Locate the cell with the specified text and output its [X, Y] center coordinate. 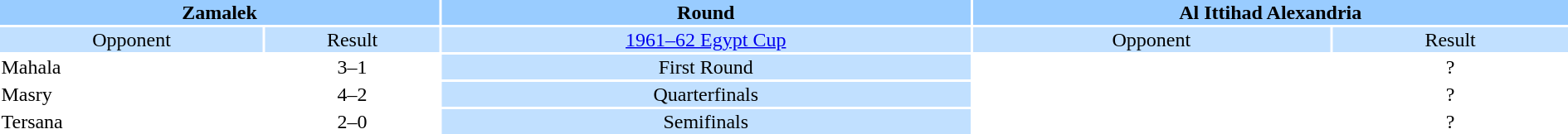
Tersana [131, 122]
First Round [706, 67]
4–2 [352, 94]
3–1 [352, 67]
Mahala [131, 67]
Al Ittihad Alexandria [1271, 12]
1961–62 Egypt Cup [706, 40]
Semifinals [706, 122]
Masry [131, 94]
Quarterfinals [706, 94]
Round [706, 12]
2–0 [352, 122]
Zamalek [219, 12]
